Extract the [X, Y] coordinate from the center of the cell holding the provided text.  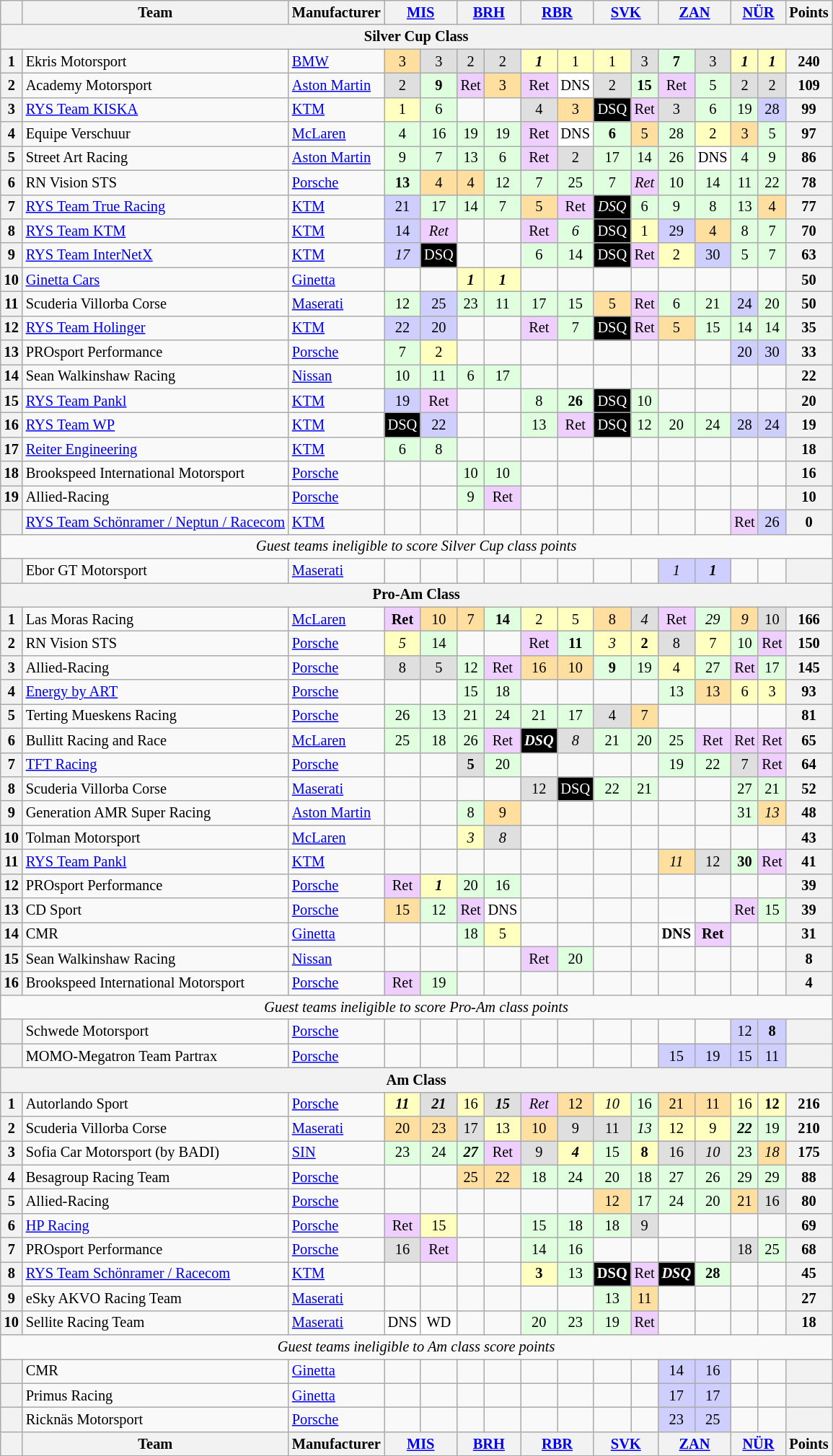
BMW [336, 61]
HP Racing [156, 1225]
Ekris Motorsport [156, 61]
35 [808, 328]
TFT Racing [156, 765]
80 [808, 1202]
41 [808, 861]
Ebor GT Motorsport [156, 570]
Primus Racing [156, 1395]
Silver Cup Class [417, 37]
Besagroup Racing Team [156, 1177]
RYS Team Holinger [156, 328]
Academy Motorsport [156, 85]
52 [808, 789]
65 [808, 740]
Sofia Car Motorsport (by BADI) [156, 1153]
88 [808, 1177]
CD Sport [156, 910]
WD [438, 1323]
RYS Team KISKA [156, 110]
Terting Mueskens Racing [156, 716]
Am Class [417, 1080]
81 [808, 716]
210 [808, 1129]
45 [808, 1274]
eSky AKVO Racing Team [156, 1298]
Ginetta Cars [156, 280]
Guest teams ineligible to score Silver Cup class points [417, 546]
Ricknäs Motorsport [156, 1419]
86 [808, 158]
Energy by ART [156, 692]
150 [808, 643]
RYS Team InterNetX [156, 255]
97 [808, 134]
77 [808, 207]
Tolman Motorsport [156, 838]
RYS Team Schönramer / Neptun / Racecom [156, 522]
0 [808, 522]
Reiter Engineering [156, 449]
Equipe Verschuur [156, 134]
216 [808, 1104]
Las Moras Racing [156, 619]
Street Art Racing [156, 158]
Sellite Racing Team [156, 1323]
RYS Team True Racing [156, 207]
68 [808, 1250]
33 [808, 352]
Pro-Am Class [417, 595]
175 [808, 1153]
99 [808, 110]
70 [808, 231]
145 [808, 667]
93 [808, 692]
Bullitt Racing and Race [156, 740]
RYS Team KTM [156, 231]
78 [808, 182]
43 [808, 838]
240 [808, 61]
Guest teams ineligible to Am class score points [417, 1346]
Guest teams ineligible to score Pro-Am class points [417, 1007]
64 [808, 765]
SIN [336, 1153]
Autorlando Sport [156, 1104]
166 [808, 619]
69 [808, 1225]
RYS Team Schönramer / Racecom [156, 1274]
109 [808, 85]
48 [808, 813]
Generation AMR Super Racing [156, 813]
63 [808, 255]
Schwede Motorsport [156, 1031]
RYS Team WP [156, 425]
MOMO-Megatron Team Partrax [156, 1056]
